Pinpoint the cell where the given text exists, returning its [X, Y] midpoint coordinate. 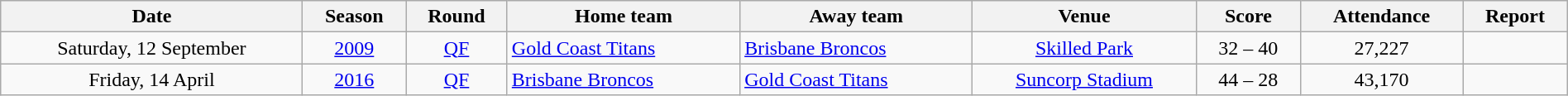
Home team [624, 17]
Score [1249, 17]
27,227 [1382, 48]
Venue [1084, 17]
Friday, 14 April [152, 79]
Saturday, 12 September [152, 48]
Away team [857, 17]
2016 [354, 79]
44 – 28 [1249, 79]
Round [457, 17]
43,170 [1382, 79]
2009 [354, 48]
Attendance [1382, 17]
Suncorp Stadium [1084, 79]
Season [354, 17]
Skilled Park [1084, 48]
Date [152, 17]
Report [1515, 17]
32 – 40 [1249, 48]
